Locate the cell with the specified text and output its (X, Y) center coordinate. 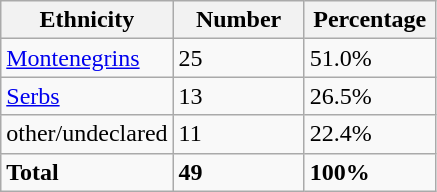
51.0% (370, 58)
Ethnicity (87, 20)
11 (238, 134)
22.4% (370, 134)
Total (87, 172)
49 (238, 172)
Montenegrins (87, 58)
26.5% (370, 96)
13 (238, 96)
25 (238, 58)
other/undeclared (87, 134)
Percentage (370, 20)
Serbs (87, 96)
Number (238, 20)
100% (370, 172)
